Detect which cell encompasses the target text, then output its (x, y) center coordinate. 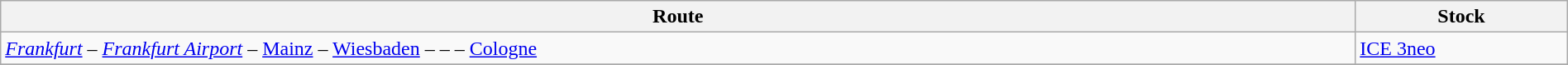
ICE 3neo (1461, 48)
Frankfurt – Frankfurt Airport – Mainz – Wiesbaden – – – Cologne (678, 48)
Stock (1461, 17)
Route (678, 17)
